Search for the cell housing the specified text and yield its [x, y] center coordinate. 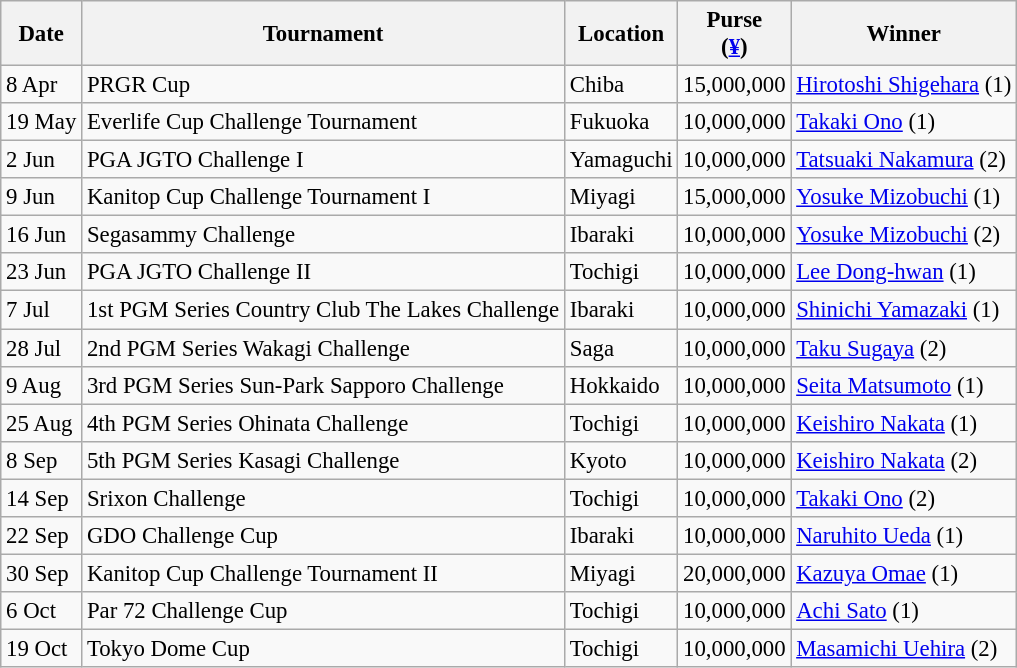
Kyoto [620, 460]
22 Sep [42, 536]
PRGR Cup [324, 85]
Hirotoshi Shigehara (1) [904, 85]
Keishiro Nakata (2) [904, 460]
Shinichi Yamazaki (1) [904, 310]
6 Oct [42, 611]
GDO Challenge Cup [324, 536]
Kazuya Omae (1) [904, 573]
Chiba [620, 85]
16 Jun [42, 235]
9 Jun [42, 197]
Segasammy Challenge [324, 235]
Yamaguchi [620, 160]
19 Oct [42, 648]
Fukuoka [620, 122]
30 Sep [42, 573]
Purse(¥) [734, 34]
4th PGM Series Ohinata Challenge [324, 423]
2 Jun [42, 160]
Tokyo Dome Cup [324, 648]
Date [42, 34]
PGA JGTO Challenge I [324, 160]
7 Jul [42, 310]
Takaki Ono (1) [904, 122]
Everlife Cup Challenge Tournament [324, 122]
Winner [904, 34]
8 Sep [42, 460]
Hokkaido [620, 385]
Keishiro Nakata (1) [904, 423]
Tatsuaki Nakamura (2) [904, 160]
Achi Sato (1) [904, 611]
Tournament [324, 34]
Seita Matsumoto (1) [904, 385]
14 Sep [42, 498]
Srixon Challenge [324, 498]
23 Jun [42, 273]
Yosuke Mizobuchi (1) [904, 197]
Par 72 Challenge Cup [324, 611]
19 May [42, 122]
3rd PGM Series Sun-Park Sapporo Challenge [324, 385]
25 Aug [42, 423]
Naruhito Ueda (1) [904, 536]
Masamichi Uehira (2) [904, 648]
Yosuke Mizobuchi (2) [904, 235]
Taku Sugaya (2) [904, 348]
28 Jul [42, 348]
Lee Dong-hwan (1) [904, 273]
Location [620, 34]
2nd PGM Series Wakagi Challenge [324, 348]
PGA JGTO Challenge II [324, 273]
20,000,000 [734, 573]
5th PGM Series Kasagi Challenge [324, 460]
9 Aug [42, 385]
Kanitop Cup Challenge Tournament II [324, 573]
Saga [620, 348]
8 Apr [42, 85]
1st PGM Series Country Club The Lakes Challenge [324, 310]
Kanitop Cup Challenge Tournament I [324, 197]
Takaki Ono (2) [904, 498]
